Scan for the cell matching the given text and deliver its [x, y] coordinate at center. 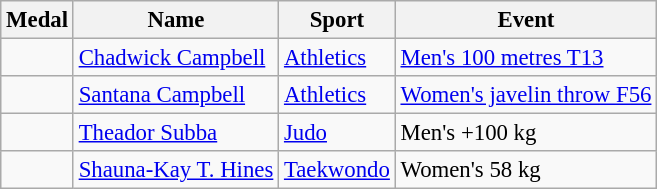
Santana Campbell [176, 95]
Theador Subba [176, 133]
Chadwick Campbell [176, 58]
Shauna-Kay T. Hines [176, 170]
Men's 100 metres T13 [526, 58]
Taekwondo [338, 170]
Sport [338, 20]
Men's +100 kg [526, 133]
Name [176, 20]
Event [526, 20]
Women's 58 kg [526, 170]
Medal [38, 20]
Women's javelin throw F56 [526, 95]
Judo [338, 133]
